Identify which cell holds the provided text, then report its (X, Y) central coordinate. 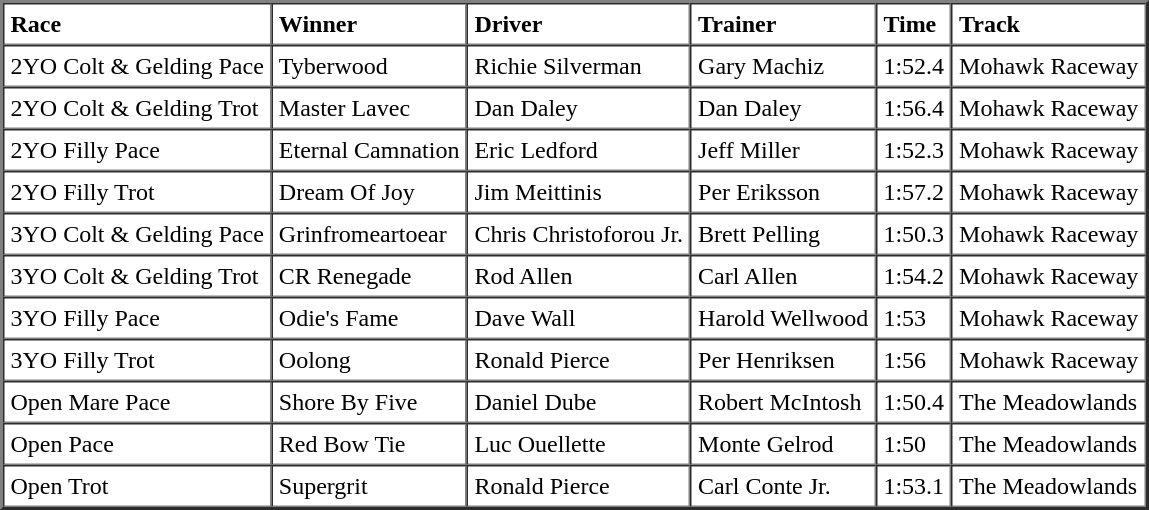
Grinfromeartoear (369, 234)
1:52.3 (914, 150)
Per Henriksen (784, 360)
2YO Filly Trot (137, 192)
Winner (369, 24)
CR Renegade (369, 276)
Eternal Camnation (369, 150)
Odie's Fame (369, 318)
Jim Meittinis (579, 192)
3YO Colt & Gelding Trot (137, 276)
Open Mare Pace (137, 402)
Shore By Five (369, 402)
2YO Filly Pace (137, 150)
Luc Ouellette (579, 444)
Carl Conte Jr. (784, 486)
Trainer (784, 24)
3YO Colt & Gelding Pace (137, 234)
Carl Allen (784, 276)
Dave Wall (579, 318)
Time (914, 24)
1:50 (914, 444)
2YO Colt & Gelding Pace (137, 66)
Richie Silverman (579, 66)
Race (137, 24)
1:50.4 (914, 402)
1:53 (914, 318)
2YO Colt & Gelding Trot (137, 108)
Dream Of Joy (369, 192)
1:53.1 (914, 486)
Chris Christoforou Jr. (579, 234)
Eric Ledford (579, 150)
Rod Allen (579, 276)
1:56 (914, 360)
Harold Wellwood (784, 318)
Tyberwood (369, 66)
Red Bow Tie (369, 444)
Per Eriksson (784, 192)
1:54.2 (914, 276)
Oolong (369, 360)
1:52.4 (914, 66)
Daniel Dube (579, 402)
Monte Gelrod (784, 444)
Open Trot (137, 486)
Gary Machiz (784, 66)
3YO Filly Trot (137, 360)
1:50.3 (914, 234)
3YO Filly Pace (137, 318)
Track (1049, 24)
Driver (579, 24)
Supergrit (369, 486)
Robert McIntosh (784, 402)
1:57.2 (914, 192)
Master Lavec (369, 108)
Jeff Miller (784, 150)
Brett Pelling (784, 234)
Open Pace (137, 444)
1:56.4 (914, 108)
